Extract the (X, Y) coordinate from the center of the cell holding the provided text.  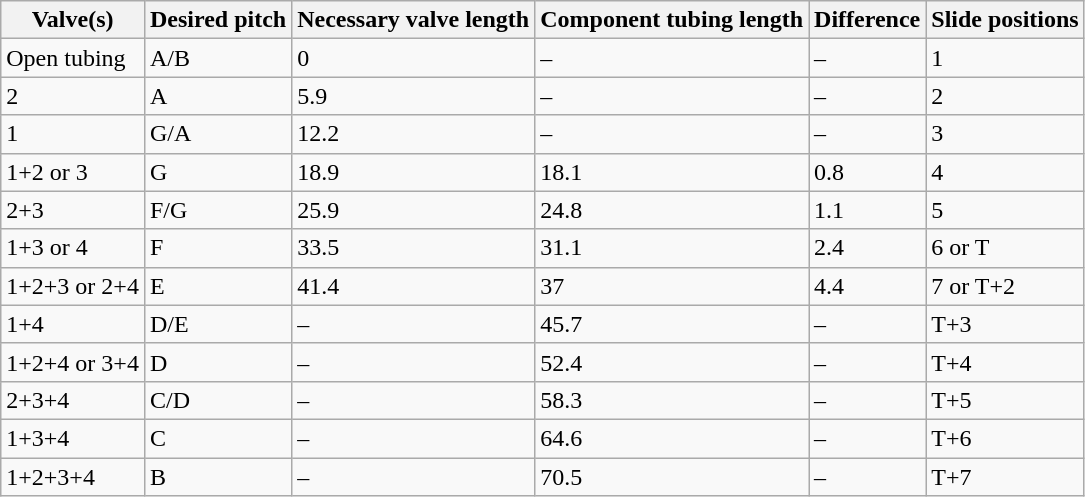
1+3 or 4 (73, 248)
2.4 (868, 248)
T+6 (1005, 438)
31.1 (672, 248)
G (218, 172)
A/B (218, 58)
0 (414, 58)
2+3+4 (73, 400)
T+4 (1005, 362)
33.5 (414, 248)
0.8 (868, 172)
Valve(s) (73, 20)
T+3 (1005, 324)
F/G (218, 210)
D (218, 362)
58.3 (672, 400)
52.4 (672, 362)
E (218, 286)
12.2 (414, 134)
1.1 (868, 210)
2+3 (73, 210)
C (218, 438)
Open tubing (73, 58)
6 or T (1005, 248)
24.8 (672, 210)
7 or T+2 (1005, 286)
41.4 (414, 286)
4.4 (868, 286)
5 (1005, 210)
Component tubing length (672, 20)
A (218, 96)
64.6 (672, 438)
37 (672, 286)
C/D (218, 400)
5.9 (414, 96)
1+2+4 or 3+4 (73, 362)
Necessary valve length (414, 20)
Difference (868, 20)
1+3+4 (73, 438)
B (218, 477)
18.1 (672, 172)
F (218, 248)
25.9 (414, 210)
Desired pitch (218, 20)
18.9 (414, 172)
3 (1005, 134)
1+2+3 or 2+4 (73, 286)
70.5 (672, 477)
45.7 (672, 324)
Slide positions (1005, 20)
1+2+3+4 (73, 477)
1+4 (73, 324)
4 (1005, 172)
D/E (218, 324)
T+7 (1005, 477)
T+5 (1005, 400)
G/A (218, 134)
1+2 or 3 (73, 172)
